From the cell containing the given text, extract its center point as [X, Y] coordinate. 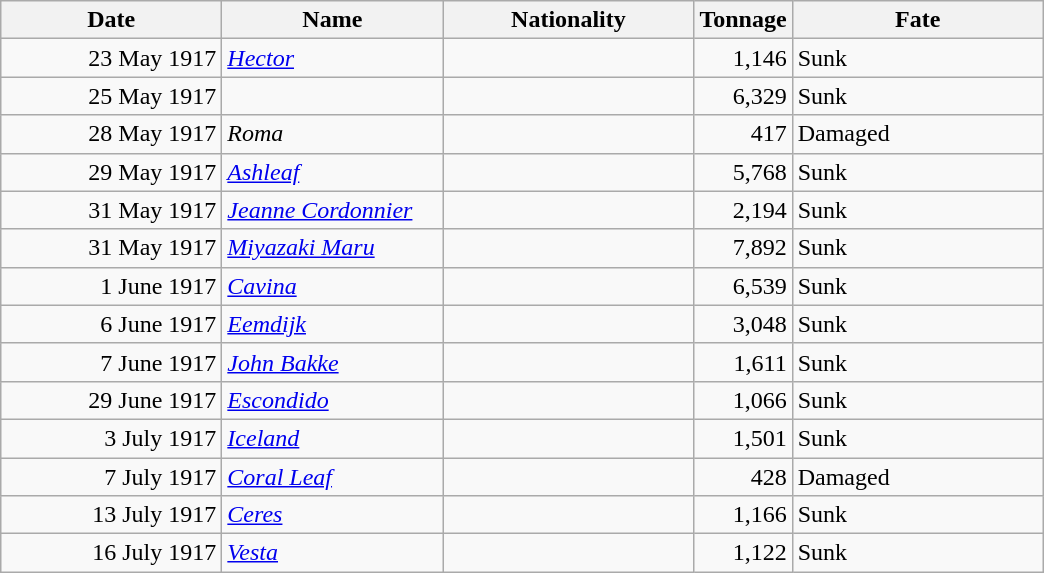
1,146 [743, 58]
7 June 1917 [112, 362]
25 May 1917 [112, 96]
29 June 1917 [112, 400]
16 July 1917 [112, 553]
Hector [332, 58]
1,122 [743, 553]
5,768 [743, 172]
Ashleaf [332, 172]
Roma [332, 134]
3,048 [743, 324]
23 May 1917 [112, 58]
Date [112, 20]
2,194 [743, 210]
6 June 1917 [112, 324]
Cavina [332, 286]
Fate [918, 20]
417 [743, 134]
1,611 [743, 362]
Ceres [332, 515]
Iceland [332, 438]
29 May 1917 [112, 172]
1,166 [743, 515]
Eemdijk [332, 324]
428 [743, 477]
Coral Leaf [332, 477]
6,329 [743, 96]
1 June 1917 [112, 286]
Name [332, 20]
7,892 [743, 248]
7 July 1917 [112, 477]
John Bakke [332, 362]
Jeanne Cordonnier [332, 210]
Tonnage [743, 20]
1,501 [743, 438]
Nationality [568, 20]
13 July 1917 [112, 515]
3 July 1917 [112, 438]
Escondido [332, 400]
1,066 [743, 400]
Miyazaki Maru [332, 248]
6,539 [743, 286]
28 May 1917 [112, 134]
Vesta [332, 553]
